Identify which cell holds the provided text, then report its (X, Y) central coordinate. 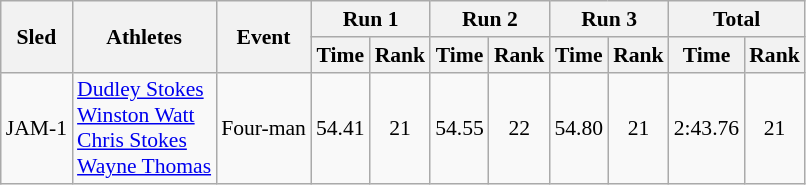
JAM-1 (36, 128)
Run 2 (490, 19)
Total (737, 19)
Event (264, 36)
Athletes (144, 36)
2:43.76 (706, 128)
54.55 (460, 128)
Run 1 (370, 19)
Dudley StokesWinston WattChris StokesWayne Thomas (144, 128)
Run 3 (608, 19)
54.41 (340, 128)
Four-man (264, 128)
Sled (36, 36)
22 (520, 128)
54.80 (578, 128)
